Identify which cell holds the provided text, then report its [X, Y] central coordinate. 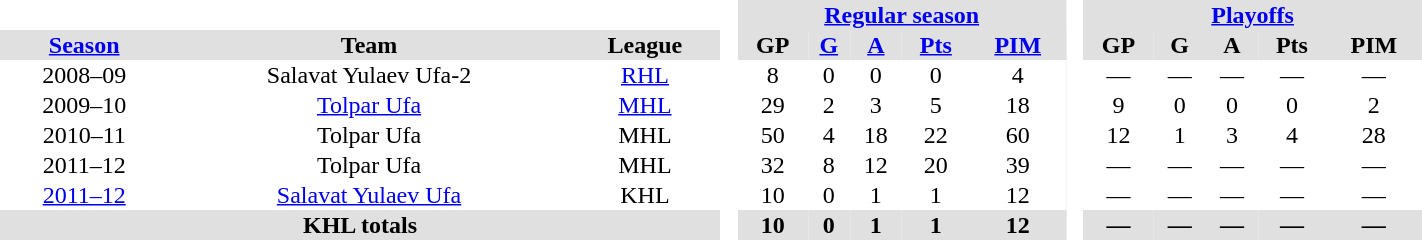
Playoffs [1252, 15]
9 [1118, 105]
2008–09 [84, 75]
50 [772, 135]
Salavat Yulaev Ufa [368, 195]
KHL totals [360, 225]
KHL [645, 195]
22 [936, 135]
Team [368, 45]
60 [1018, 135]
29 [772, 105]
20 [936, 165]
2010–11 [84, 135]
32 [772, 165]
5 [936, 105]
28 [1374, 135]
2009–10 [84, 105]
RHL [645, 75]
Regular season [901, 15]
League [645, 45]
39 [1018, 165]
Salavat Yulaev Ufa-2 [368, 75]
Season [84, 45]
